Search for the cell housing the specified text and yield its [x, y] center coordinate. 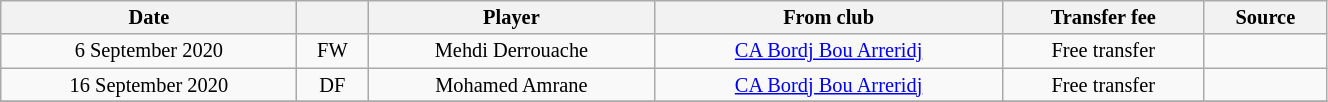
6 September 2020 [149, 51]
Date [149, 17]
16 September 2020 [149, 85]
Player [512, 17]
Source [1265, 17]
DF [332, 85]
Mehdi Derrouache [512, 51]
Transfer fee [1103, 17]
From club [828, 17]
FW [332, 51]
Mohamed Amrane [512, 85]
